Detect which cell encompasses the target text, then output its [X, Y] center coordinate. 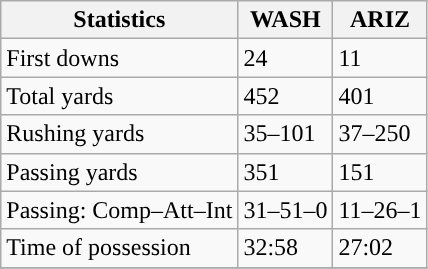
Time of possession [120, 248]
31–51–0 [286, 210]
37–250 [380, 134]
35–101 [286, 134]
351 [286, 172]
32:58 [286, 248]
ARIZ [380, 20]
WASH [286, 20]
Total yards [120, 96]
151 [380, 172]
24 [286, 58]
First downs [120, 58]
452 [286, 96]
Statistics [120, 20]
11–26–1 [380, 210]
27:02 [380, 248]
Rushing yards [120, 134]
401 [380, 96]
Passing yards [120, 172]
Passing: Comp–Att–Int [120, 210]
11 [380, 58]
